For the text-containing cell, return its midpoint in (X, Y) coordinate format. 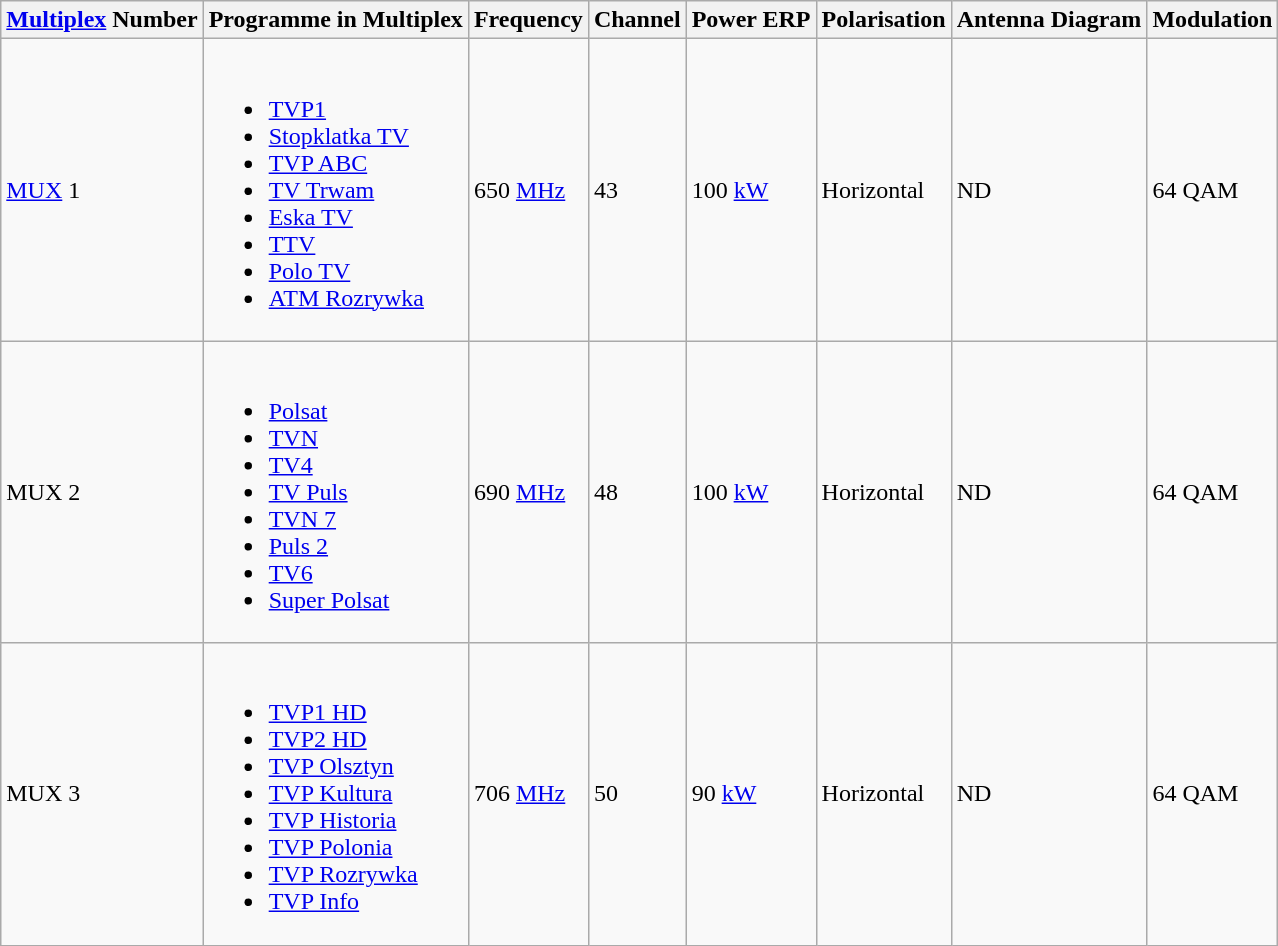
Frequency (528, 20)
Channel (637, 20)
PolsatTVNTV4TV PulsTVN 7Puls 2TV6Super Polsat (336, 492)
690 MHz (528, 492)
706 MHz (528, 794)
48 (637, 492)
Programme in Multiplex (336, 20)
MUX 3 (102, 794)
TVP1 HDTVP2 HDTVP OlsztynTVP KulturaTVP HistoriaTVP PoloniaTVP RozrywkaTVP Info (336, 794)
43 (637, 190)
Antenna Diagram (1049, 20)
MUX 2 (102, 492)
TVP1Stopklatka TVTVP ABCTV TrwamEska TVTTVPolo TVATM Rozrywka (336, 190)
Power ERP (751, 20)
650 MHz (528, 190)
50 (637, 794)
Multiplex Number (102, 20)
Modulation (1212, 20)
Polarisation (884, 20)
MUX 1 (102, 190)
90 kW (751, 794)
